Pinpoint the cell where the given text exists, returning its (x, y) midpoint coordinate. 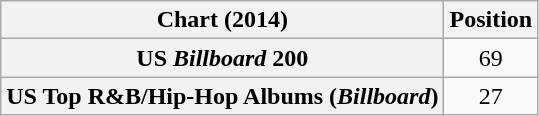
US Top R&B/Hip-Hop Albums (Billboard) (222, 96)
Chart (2014) (222, 20)
US Billboard 200 (222, 58)
Position (491, 20)
69 (491, 58)
27 (491, 96)
